Output the [X, Y] coordinate of the center of the cell containing the given text.  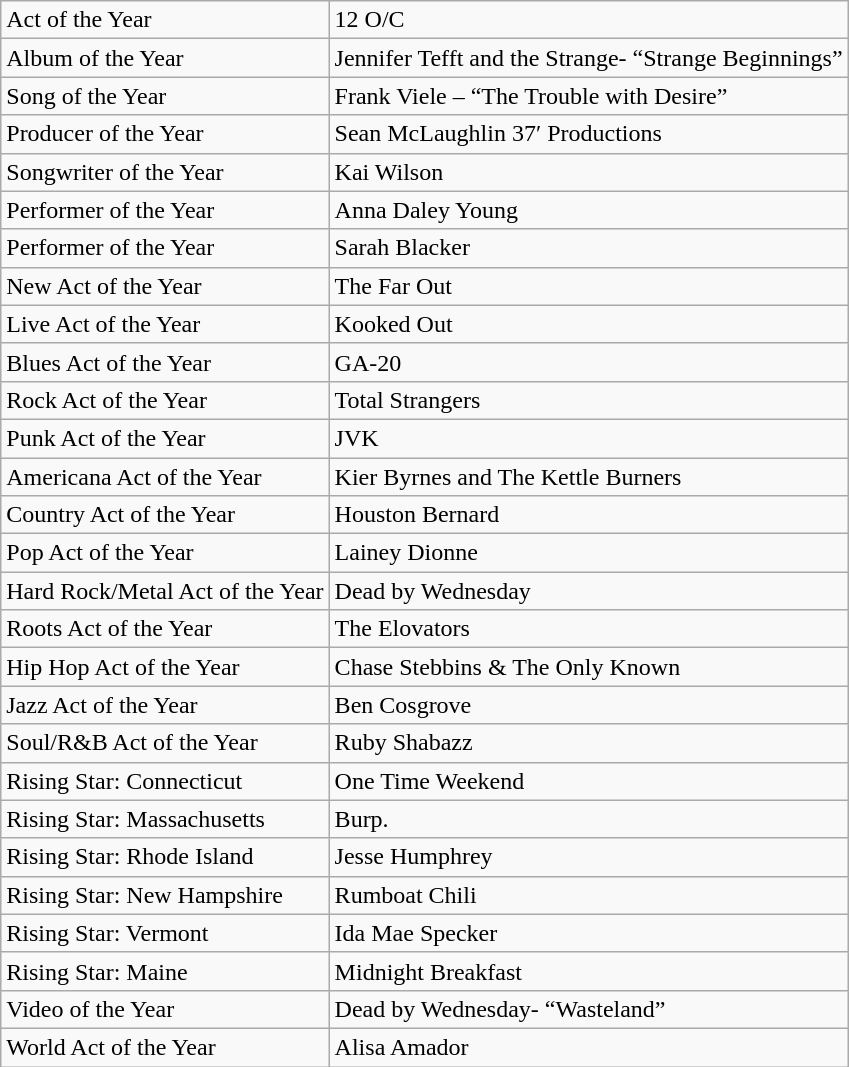
One Time Weekend [588, 781]
Alisa Amador [588, 1047]
Kier Byrnes and The Kettle Burners [588, 477]
Act of the Year [165, 20]
Rising Star: Maine [165, 971]
GA-20 [588, 362]
Sean McLaughlin 37′ Productions [588, 134]
Song of the Year [165, 96]
Ruby Shabazz [588, 743]
Kooked Out [588, 324]
Rising Star: New Hampshire [165, 895]
The Elovators [588, 629]
Country Act of the Year [165, 515]
Rising Star: Connecticut [165, 781]
Pop Act of the Year [165, 553]
Frank Viele – “The Trouble with Desire” [588, 96]
Soul/R&B Act of the Year [165, 743]
12 O/C [588, 20]
Dead by Wednesday- “Wasteland” [588, 1009]
The Far Out [588, 286]
Rising Star: Vermont [165, 933]
Video of the Year [165, 1009]
Jesse Humphrey [588, 857]
Album of the Year [165, 58]
Lainey Dionne [588, 553]
Rising Star: Rhode Island [165, 857]
Blues Act of the Year [165, 362]
Total Strangers [588, 400]
Songwriter of the Year [165, 172]
Ben Cosgrove [588, 705]
Dead by Wednesday [588, 591]
Kai Wilson [588, 172]
Houston Bernard [588, 515]
Hip Hop Act of the Year [165, 667]
New Act of the Year [165, 286]
Burp. [588, 819]
Jazz Act of the Year [165, 705]
Rising Star: Massachusetts [165, 819]
Americana Act of the Year [165, 477]
Ida Mae Specker [588, 933]
Live Act of the Year [165, 324]
Rock Act of the Year [165, 400]
World Act of the Year [165, 1047]
JVK [588, 438]
Producer of the Year [165, 134]
Rumboat Chili [588, 895]
Chase Stebbins & The Only Known [588, 667]
Hard Rock/Metal Act of the Year [165, 591]
Jennifer Tefft and the Strange- “Strange Beginnings” [588, 58]
Anna Daley Young [588, 210]
Punk Act of the Year [165, 438]
Roots Act of the Year [165, 629]
Midnight Breakfast [588, 971]
Sarah Blacker [588, 248]
